Provide the (X, Y) coordinate of the cell's center where the given text is located.  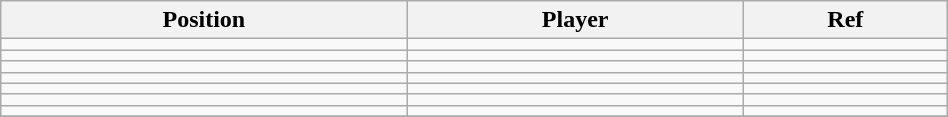
Position (204, 20)
Ref (845, 20)
Player (576, 20)
